Extract the [X, Y] coordinate from the center of the cell holding the provided text.  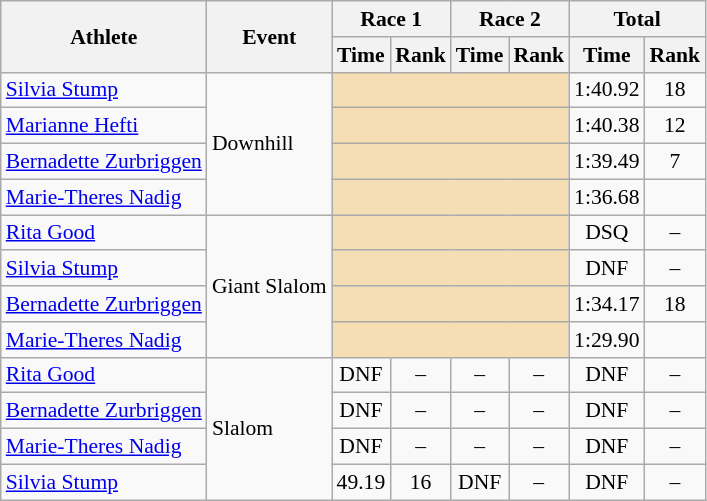
Total [637, 19]
Giant Slalom [270, 286]
Downhill [270, 143]
1:40.92 [606, 90]
7 [676, 162]
16 [420, 482]
1:39.49 [606, 162]
1:29.90 [606, 340]
DSQ [606, 233]
12 [676, 126]
1:36.68 [606, 197]
Slalom [270, 428]
Race 2 [510, 19]
Marianne Hefti [104, 126]
1:40.38 [606, 126]
Race 1 [392, 19]
1:34.17 [606, 304]
Athlete [104, 36]
Event [270, 36]
49.19 [362, 482]
